Return the [X, Y] coordinate for the center point of the cell that contains the specified text.  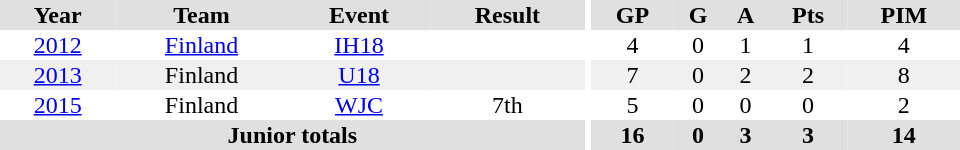
Year [58, 15]
7 [632, 75]
Pts [808, 15]
5 [632, 105]
8 [904, 75]
WJC [359, 105]
GP [632, 15]
2013 [58, 75]
16 [632, 135]
U18 [359, 75]
A [746, 15]
7th [507, 105]
Event [359, 15]
Team [202, 15]
G [698, 15]
2015 [58, 105]
PIM [904, 15]
IH18 [359, 45]
2012 [58, 45]
14 [904, 135]
Junior totals [292, 135]
Result [507, 15]
